Find where the given text appears and provide that cell's center as (X, Y) coordinate. 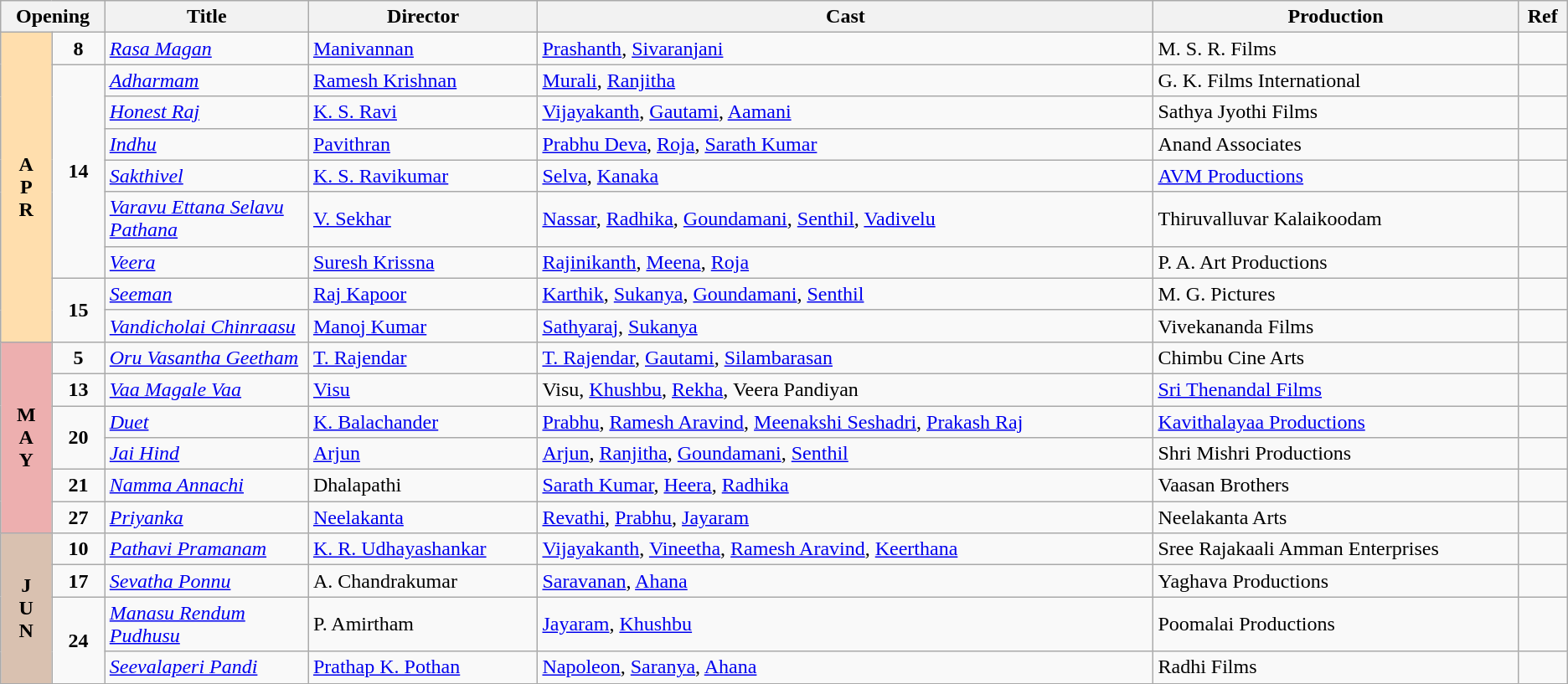
T. Rajendar, Gautami, Silambarasan (846, 357)
A. Chandrakumar (423, 581)
Adharmam (206, 80)
Chimbu Cine Arts (1335, 357)
Arjun, Ranjitha, Goundamani, Senthil (846, 454)
24 (79, 640)
Vivekananda Films (1335, 326)
Sevatha Ponnu (206, 581)
M. S. R. Films (1335, 49)
Production (1335, 17)
Varavu Ettana Selavu Pathana (206, 219)
Dhalapathi (423, 486)
Pathavi Pramanam (206, 549)
Pavithran (423, 144)
Rasa Magan (206, 49)
Neelakanta (423, 517)
Visu (423, 389)
Ramesh Krishnan (423, 80)
Manivannan (423, 49)
13 (79, 389)
Visu, Khushbu, Rekha, Veera Pandiyan (846, 389)
Shri Mishri Productions (1335, 454)
K. Balachander (423, 421)
Priyanka (206, 517)
Manoj Kumar (423, 326)
Neelakanta Arts (1335, 517)
Anand Associates (1335, 144)
MAY (27, 437)
5 (79, 357)
Ref (1543, 17)
Revathi, Prabhu, Jayaram (846, 517)
Nassar, Radhika, Goundamani, Senthil, Vadivelu (846, 219)
Vijayakanth, Gautami, Aamani (846, 112)
M. G. Pictures (1335, 294)
Cast (846, 17)
8 (79, 49)
P. A. Art Productions (1335, 262)
Jai Hind (206, 454)
Karthik, Sukanya, Goundamani, Senthil (846, 294)
Vijayakanth, Vineetha, Ramesh Aravind, Keerthana (846, 549)
Veera (206, 262)
Vaasan Brothers (1335, 486)
Prabhu, Ramesh Aravind, Meenakshi Seshadri, Prakash Raj (846, 421)
K. S. Ravikumar (423, 176)
Honest Raj (206, 112)
Rajinikanth, Meena, Roja (846, 262)
T. Rajendar (423, 357)
G. K. Films International (1335, 80)
17 (79, 581)
Yaghava Productions (1335, 581)
Suresh Krissna (423, 262)
Opening (53, 17)
P. Amirtham (423, 625)
Indhu (206, 144)
Director (423, 17)
Prathap K. Pothan (423, 667)
Poomalai Productions (1335, 625)
Vandicholai Chinraasu (206, 326)
Sathyaraj, Sukanya (846, 326)
APR (27, 188)
10 (79, 549)
27 (79, 517)
14 (79, 171)
Sathya Jyothi Films (1335, 112)
21 (79, 486)
Sri Thenandal Films (1335, 389)
Seeman (206, 294)
Sarath Kumar, Heera, Radhika (846, 486)
Raj Kapoor (423, 294)
Thiruvalluvar Kalaikoodam (1335, 219)
Jayaram, Khushbu (846, 625)
Duet (206, 421)
Prabhu Deva, Roja, Sarath Kumar (846, 144)
Manasu Rendum Pudhusu (206, 625)
Saravanan, Ahana (846, 581)
Oru Vasantha Geetham (206, 357)
20 (79, 437)
Radhi Films (1335, 667)
Sakthivel (206, 176)
Vaa Magale Vaa (206, 389)
AVM Productions (1335, 176)
JUN (27, 608)
Seevalaperi Pandi (206, 667)
V. Sekhar (423, 219)
Title (206, 17)
Napoleon, Saranya, Ahana (846, 667)
Arjun (423, 454)
Namma Annachi (206, 486)
15 (79, 310)
K. S. Ravi (423, 112)
Murali, Ranjitha (846, 80)
Kavithalayaa Productions (1335, 421)
K. R. Udhayashankar (423, 549)
Sree Rajakaali Amman Enterprises (1335, 549)
Selva, Kanaka (846, 176)
Prashanth, Sivaranjani (846, 49)
